Determine the [X, Y] coordinate at the center of the cell enclosing the given text.  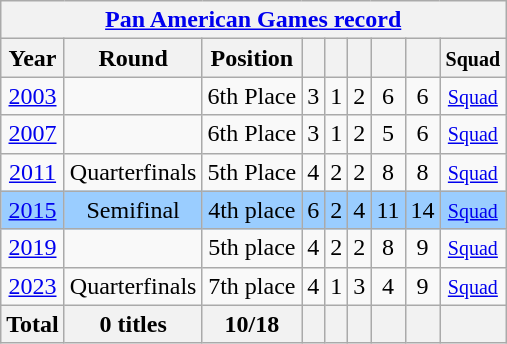
Year [33, 58]
Pan American Games record [254, 20]
Round [133, 58]
Position [252, 58]
11 [388, 210]
Total [33, 324]
2007 [33, 134]
Semifinal [133, 210]
7th place [252, 286]
0 titles [133, 324]
5th place [252, 248]
2003 [33, 96]
2015 [33, 210]
2019 [33, 248]
2011 [33, 172]
4th place [252, 210]
10/18 [252, 324]
14 [422, 210]
2023 [33, 286]
5th Place [252, 172]
5 [388, 134]
